Identify which cell holds the provided text, then report its [X, Y] central coordinate. 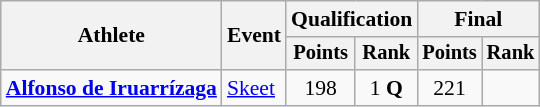
221 [449, 88]
Skeet [254, 88]
Alfonso de Iruarrízaga [112, 88]
198 [320, 88]
1 Q [386, 88]
Event [254, 36]
Athlete [112, 36]
Final [478, 19]
Qualification [352, 19]
